Return (x, y) of the center of cell containing provided text 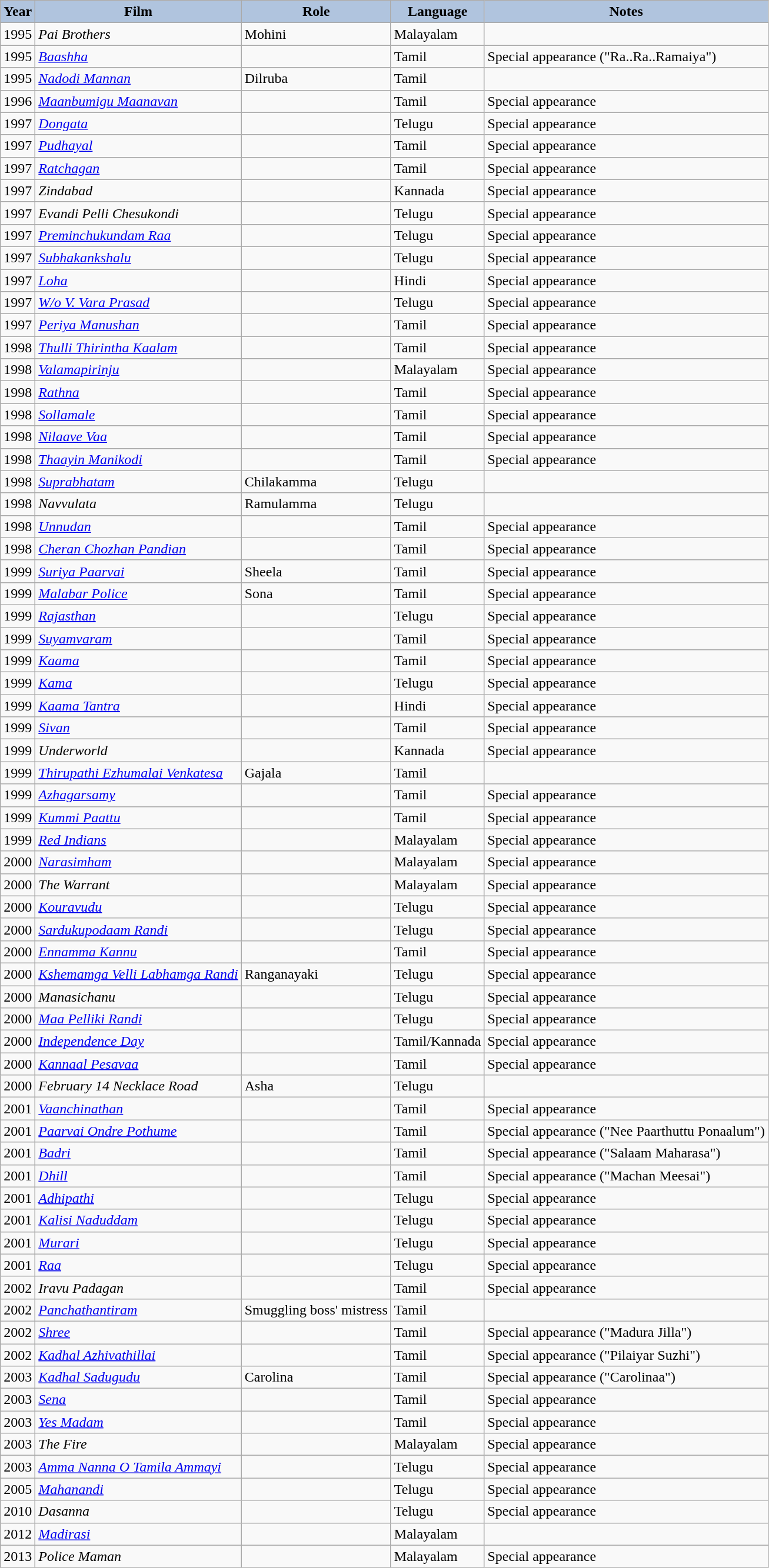
Kadhal Azhivathillai (138, 1355)
Notes (626, 12)
Adhipathi (138, 1198)
Kadhal Sadugudu (138, 1377)
Azhagarsamy (138, 795)
Special appearance ("Salaam Maharasa") (626, 1153)
Special appearance ("Carolinaa") (626, 1377)
Sheela (316, 571)
W/o V. Vara Prasad (138, 303)
Thirupathi Ezhumalai Venkatesa (138, 773)
Special appearance ("Pilaiyar Suzhi") (626, 1355)
Murari (138, 1243)
Suriya Paarvai (138, 571)
Evandi Pelli Chesukondi (138, 213)
Pudhayal (138, 146)
Badri (138, 1153)
Malabar Police (138, 593)
Navvulata (138, 504)
Special appearance ("Machan Meesai") (626, 1176)
2012 (18, 1534)
Yes Madam (138, 1422)
Kannaal Pesavaa (138, 1064)
Suprabhatam (138, 482)
Role (316, 12)
Sivan (138, 728)
Sardukupodaam Randi (138, 929)
Kalisi Naduddam (138, 1220)
Maa Pelliki Randi (138, 1019)
Chilakamma (316, 482)
Gajala (316, 773)
Mohini (316, 34)
Sena (138, 1400)
Iravu Padagan (138, 1287)
The Warrant (138, 885)
Kummi Paattu (138, 818)
Pai Brothers (138, 34)
Nadodi Mannan (138, 79)
Subhakankshalu (138, 258)
Baashha (138, 56)
February 14 Necklace Road (138, 1086)
Dongata (138, 124)
Kouravudu (138, 907)
Tamil/Kannada (438, 1042)
Ramulamma (316, 504)
Preminchukundam Raa (138, 235)
Kaama (138, 661)
Ratchagan (138, 168)
Maanbumigu Maanavan (138, 101)
Smuggling boss' mistress (316, 1310)
Kama (138, 683)
Dilruba (316, 79)
Kaama Tantra (138, 706)
Periya Manushan (138, 325)
Amma Nanna O Tamila Ammayi (138, 1467)
Rajasthan (138, 616)
Sona (316, 593)
Independence Day (138, 1042)
Language (438, 12)
Special appearance ("Ra..Ra..Ramaiya") (626, 56)
Ranganayaki (316, 974)
Paarvai Ondre Pothume (138, 1131)
Rathna (138, 392)
Thulli Thirintha Kaalam (138, 348)
Valamapirinju (138, 370)
Loha (138, 281)
Special appearance ("Madura Jilla") (626, 1332)
Sollamale (138, 415)
Cheran Chozhan Pandian (138, 549)
Underworld (138, 750)
Film (138, 12)
2013 (18, 1556)
Dasanna (138, 1512)
Zindabad (138, 191)
Carolina (316, 1377)
Asha (316, 1086)
The Fire (138, 1444)
Police Maman (138, 1556)
Year (18, 12)
Manasichanu (138, 997)
Panchathantiram (138, 1310)
Special appearance ("Nee Paarthuttu Ponaalum") (626, 1131)
Red Indians (138, 840)
Nilaave Vaa (138, 437)
Suyamvaram (138, 638)
Kshemamga Velli Labhamga Randi (138, 974)
Unnudan (138, 526)
Ennamma Kannu (138, 952)
Mahanandi (138, 1489)
Madirasi (138, 1534)
Dhill (138, 1176)
2010 (18, 1512)
Shree (138, 1332)
Vaanchinathan (138, 1109)
1996 (18, 101)
Thaayin Manikodi (138, 459)
Narasimham (138, 862)
2005 (18, 1489)
Raa (138, 1265)
